Capture the cell that displays the provided text and extract its (x, y) central coordinate. 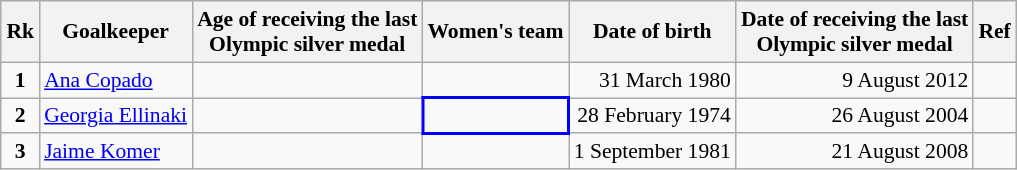
Jaime Komer (116, 152)
Women's team (495, 32)
31 March 1980 (652, 80)
Date of receiving the lastOlympic silver medal (855, 32)
1 (20, 80)
Ref (994, 32)
Georgia Ellinaki (116, 116)
26 August 2004 (855, 116)
Age of receiving the lastOlympic silver medal (307, 32)
9 August 2012 (855, 80)
Date of birth (652, 32)
28 February 1974 (652, 116)
3 (20, 152)
21 August 2008 (855, 152)
Ana Copado (116, 80)
Rk (20, 32)
1 September 1981 (652, 152)
2 (20, 116)
Goalkeeper (116, 32)
